Output the [X, Y] coordinate of the center of the cell containing the given text.  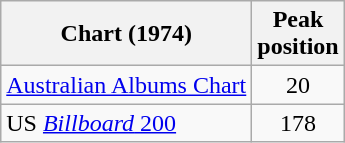
178 [298, 123]
Chart (1974) [126, 34]
Australian Albums Chart [126, 85]
US Billboard 200 [126, 123]
20 [298, 85]
Peakposition [298, 34]
